Pinpoint the cell where the given text exists, returning its (X, Y) midpoint coordinate. 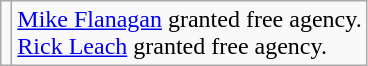
Mike Flanagan granted free agency. Rick Leach granted free agency. (190, 34)
